Identify which cell holds the provided text, then report its (X, Y) central coordinate. 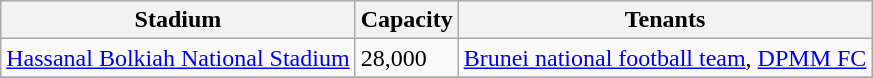
Hassanal Bolkiah National Stadium (178, 58)
Stadium (178, 20)
Brunei national football team, DPMM FC (665, 58)
Tenants (665, 20)
28,000 (406, 58)
Capacity (406, 20)
